Pinpoint the cell where the given text exists, returning its [x, y] midpoint coordinate. 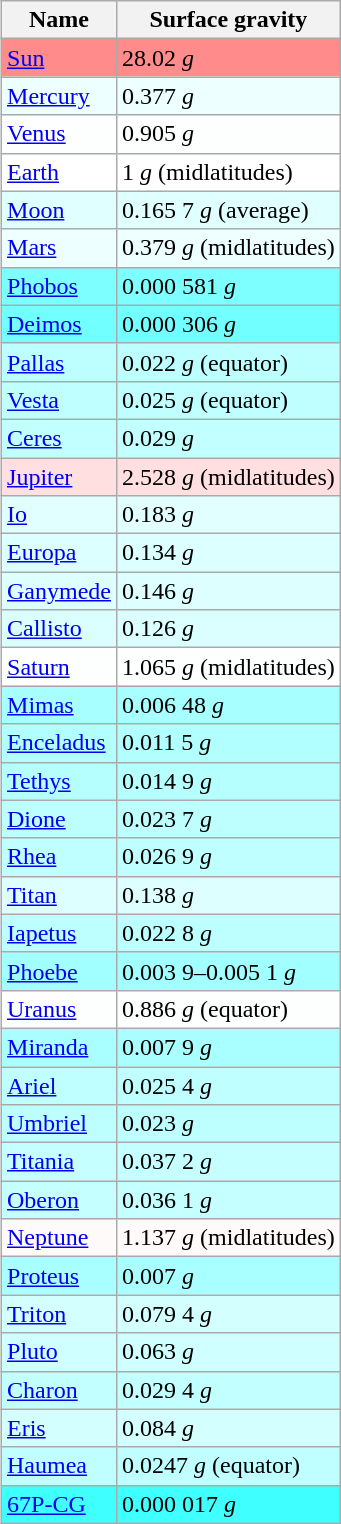
Vesta [60, 400]
0.0247 g (equator) [229, 1466]
Eris [60, 1428]
0.006 48 g [229, 705]
Tethys [60, 781]
1.137 g (midlatitudes) [229, 1238]
0.029 g [229, 438]
Deimos [60, 324]
Mars [60, 248]
0.126 g [229, 629]
0.025 4 g [229, 1085]
Phoebe [60, 971]
0.063 g [229, 1352]
Earth [60, 172]
Uranus [60, 1009]
Sun [60, 58]
0.036 1 g [229, 1200]
Pluto [60, 1352]
Venus [60, 134]
0.011 5 g [229, 743]
0.022 g (equator) [229, 362]
Surface gravity [229, 20]
Dione [60, 819]
Neptune [60, 1238]
0.183 g [229, 515]
Ganymede [60, 591]
Mercury [60, 96]
Callisto [60, 629]
0.134 g [229, 553]
0.165 7 g (average) [229, 210]
0.023 7 g [229, 819]
Saturn [60, 667]
0.037 2 g [229, 1162]
0.000 017 g [229, 1504]
Iapetus [60, 933]
0.023 g [229, 1124]
Mimas [60, 705]
1.065 g (midlatitudes) [229, 667]
Europa [60, 553]
Triton [60, 1314]
0.079 4 g [229, 1314]
Charon [60, 1390]
0.029 4 g [229, 1390]
0.007 g [229, 1276]
Ceres [60, 438]
Oberon [60, 1200]
2.528 g (midlatitudes) [229, 477]
0.014 9 g [229, 781]
Pallas [60, 362]
67P-CG [60, 1504]
Jupiter [60, 477]
0.377 g [229, 96]
0.379 g (midlatitudes) [229, 248]
Io [60, 515]
0.084 g [229, 1428]
0.022 8 g [229, 933]
Rhea [60, 857]
0.003 9–0.005 1 g [229, 971]
Haumea [60, 1466]
Phobos [60, 286]
0.905 g [229, 134]
0.025 g (equator) [229, 400]
Name [60, 20]
0.138 g [229, 895]
0.886 g (equator) [229, 1009]
28.02 g [229, 58]
0.000 306 g [229, 324]
1 g (midlatitudes) [229, 172]
0.146 g [229, 591]
Titan [60, 895]
Proteus [60, 1276]
Ariel [60, 1085]
0.000 581 g [229, 286]
Umbriel [60, 1124]
Titania [60, 1162]
Miranda [60, 1047]
Moon [60, 210]
0.007 9 g [229, 1047]
0.026 9 g [229, 857]
Enceladus [60, 743]
